Search for the cell housing the specified text and yield its [X, Y] center coordinate. 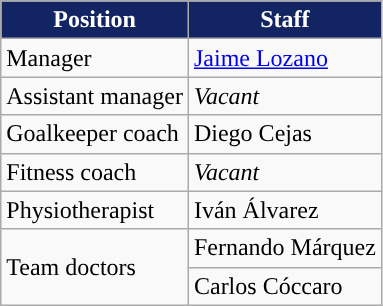
Physiotherapist [95, 210]
Carlos Cóccaro [284, 286]
Diego Cejas [284, 134]
Fernando Márquez [284, 248]
Goalkeeper coach [95, 134]
Manager [95, 58]
Assistant manager [95, 96]
Jaime Lozano [284, 58]
Iván Álvarez [284, 210]
Position [95, 20]
Team doctors [95, 267]
Fitness coach [95, 172]
Staff [284, 20]
